Capture the cell that displays the provided text and extract its [x, y] central coordinate. 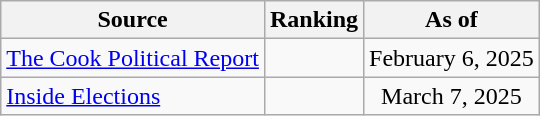
Source [133, 20]
As of [452, 20]
February 6, 2025 [452, 58]
March 7, 2025 [452, 96]
Ranking [314, 20]
The Cook Political Report [133, 58]
Inside Elections [133, 96]
